Find where the given text appears and provide that cell's center as (X, Y) coordinate. 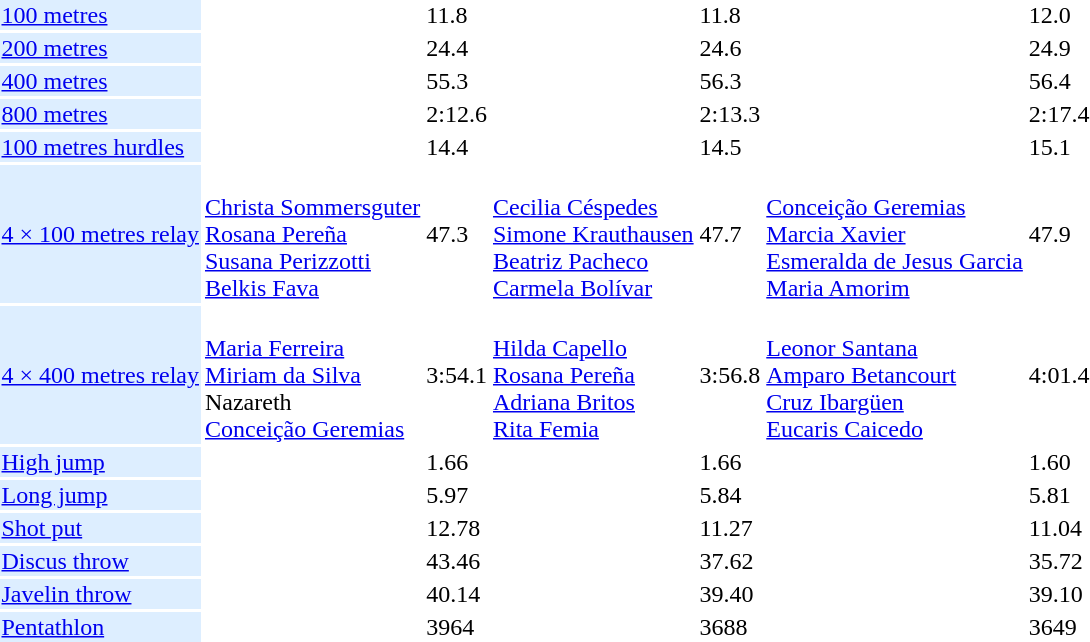
3688 (730, 627)
12.78 (457, 528)
14.4 (457, 147)
800 metres (100, 114)
47.7 (730, 234)
55.3 (457, 81)
56.3 (730, 81)
43.46 (457, 561)
Cecilia CéspedesSimone KrauthausenBeatriz PachecoCarmela Bolívar (593, 234)
4 × 100 metres relay (100, 234)
400 metres (100, 81)
High jump (100, 462)
Hilda CapelloRosana PereñaAdriana BritosRita Femia (593, 375)
40.14 (457, 594)
47.3 (457, 234)
37.62 (730, 561)
100 metres hurdles (100, 147)
5.97 (457, 495)
Leonor SantanaAmparo BetancourtCruz IbargüenEucaris Caicedo (895, 375)
Shot put (100, 528)
100 metres (100, 15)
Conceição GeremiasMarcia XavierEsmeralda de Jesus GarciaMaria Amorim (895, 234)
Javelin throw (100, 594)
2:13.3 (730, 114)
Discus throw (100, 561)
Maria FerreiraMiriam da SilvaNazarethConceição Geremias (312, 375)
Long jump (100, 495)
3:56.8 (730, 375)
14.5 (730, 147)
4 × 400 metres relay (100, 375)
200 metres (100, 48)
2:12.6 (457, 114)
24.4 (457, 48)
5.84 (730, 495)
3:54.1 (457, 375)
11.27 (730, 528)
3964 (457, 627)
39.40 (730, 594)
24.6 (730, 48)
Pentathlon (100, 627)
Christa SommersguterRosana PereñaSusana PerizzottiBelkis Fava (312, 234)
